Detect which cell encompasses the target text, then output its (X, Y) center coordinate. 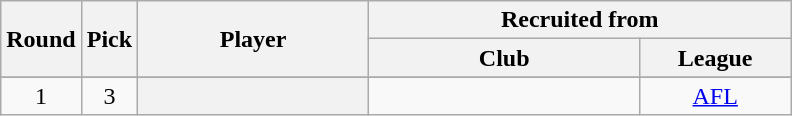
Round (41, 39)
1 (41, 96)
Club (504, 58)
Recruited from (580, 20)
AFL (716, 96)
League (716, 58)
Player (254, 39)
Pick (109, 39)
3 (109, 96)
